Capture the cell that displays the provided text and extract its (x, y) central coordinate. 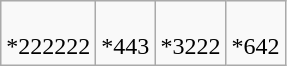
*642 (256, 34)
*443 (126, 34)
*222222 (48, 34)
*3222 (190, 34)
